Locate the cell with the specified text and output its [X, Y] center coordinate. 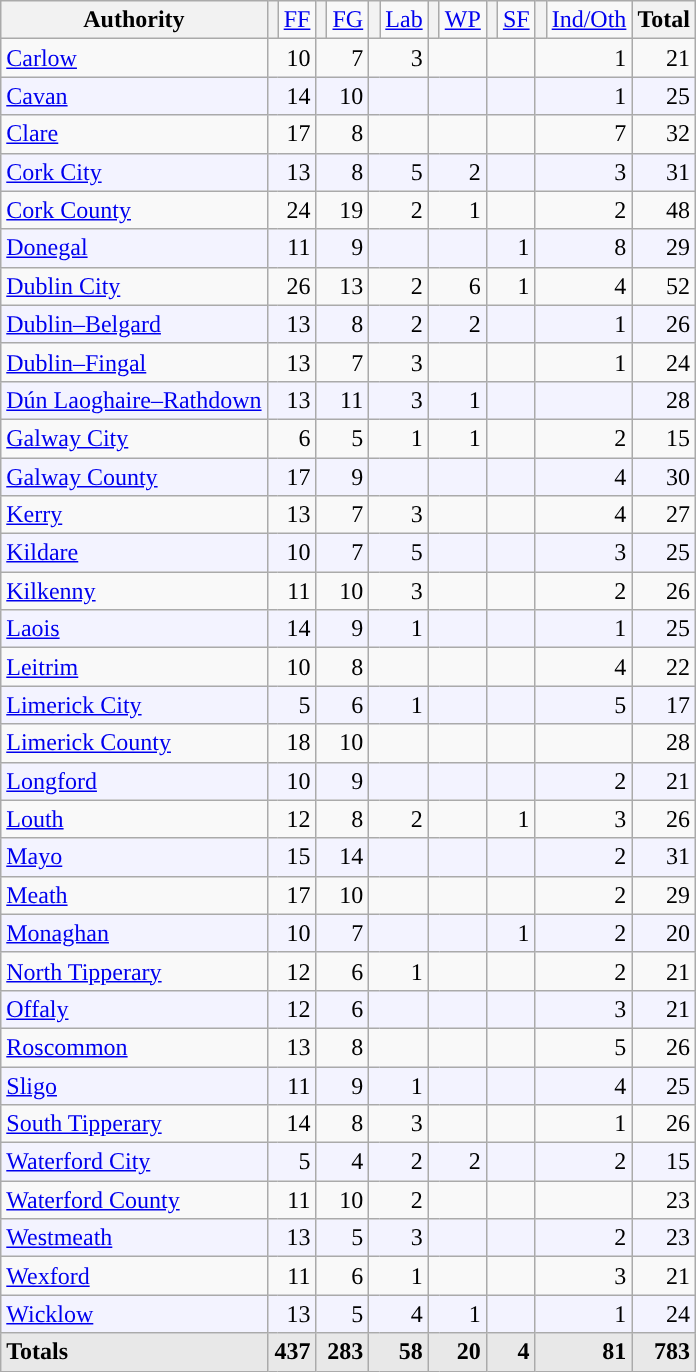
18 [292, 743]
Total [664, 20]
Dublin–Belgard [134, 324]
30 [664, 477]
Sligo [134, 1085]
58 [398, 1352]
FG [348, 20]
Laois [134, 629]
Dublin City [134, 286]
Clare [134, 134]
North Tipperary [134, 971]
Wicklow [134, 1314]
19 [342, 210]
South Tipperary [134, 1124]
Waterford County [134, 1200]
Donegal [134, 248]
Dún Laoghaire–Rathdown [134, 400]
Roscommon [134, 1047]
Westmeath [134, 1238]
Ind/Oth [589, 20]
Leitrim [134, 667]
Galway City [134, 438]
Kerry [134, 515]
Meath [134, 895]
Limerick County [134, 743]
32 [664, 134]
Offaly [134, 1009]
Limerick City [134, 705]
48 [664, 210]
WP [462, 20]
Waterford City [134, 1162]
52 [664, 286]
783 [664, 1352]
81 [584, 1352]
Wexford [134, 1276]
Longford [134, 781]
FF [297, 20]
Louth [134, 819]
Galway County [134, 477]
Cork City [134, 172]
Monaghan [134, 933]
Dublin–Fingal [134, 362]
Kilkenny [134, 591]
Totals [134, 1352]
Cork County [134, 210]
283 [342, 1352]
Authority [134, 20]
Mayo [134, 857]
22 [664, 667]
Lab [404, 20]
Kildare [134, 553]
Carlow [134, 58]
SF [516, 20]
27 [664, 515]
437 [292, 1352]
Cavan [134, 96]
